Capture the cell that displays the provided text and extract its (X, Y) central coordinate. 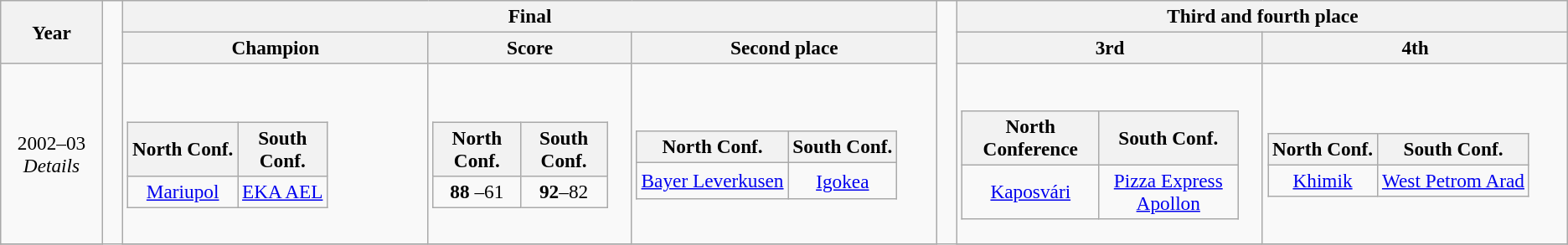
Bayer Leverkusen (712, 181)
88 –61 (477, 192)
Kaposvári (1030, 192)
Igokea (843, 181)
Mariupol (183, 192)
Khimik (1323, 181)
North Conference South Conf. Kaposvári Pizza Express Apollon (1111, 154)
West Petrom Arad (1454, 181)
Second place (784, 48)
Pizza Express Apollon (1168, 192)
92–82 (565, 192)
North Conference (1030, 137)
Score (529, 48)
North Conf. SouthConf. Mariupol EKA AEL (276, 154)
Third and fourth place (1263, 16)
SouthConf. (283, 149)
North Conf. South Conf. Bayer Leverkusen Igokea (784, 154)
North Conf. South Conf. 88 –61 92–82 (529, 154)
Year (52, 32)
Final (530, 16)
2002–03Details (52, 154)
EKA AEL (283, 192)
4th (1416, 48)
Champion (276, 48)
North Conf. South Conf. Khimik West Petrom Arad (1416, 154)
3rd (1111, 48)
